Find where the given text appears and provide that cell's center as (x, y) coordinate. 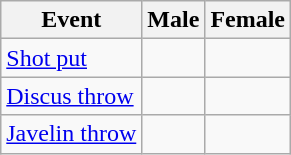
Event (72, 20)
Shot put (72, 58)
Male (174, 20)
Female (248, 20)
Discus throw (72, 96)
Javelin throw (72, 134)
